Find where the given text appears and provide that cell's center as (X, Y) coordinate. 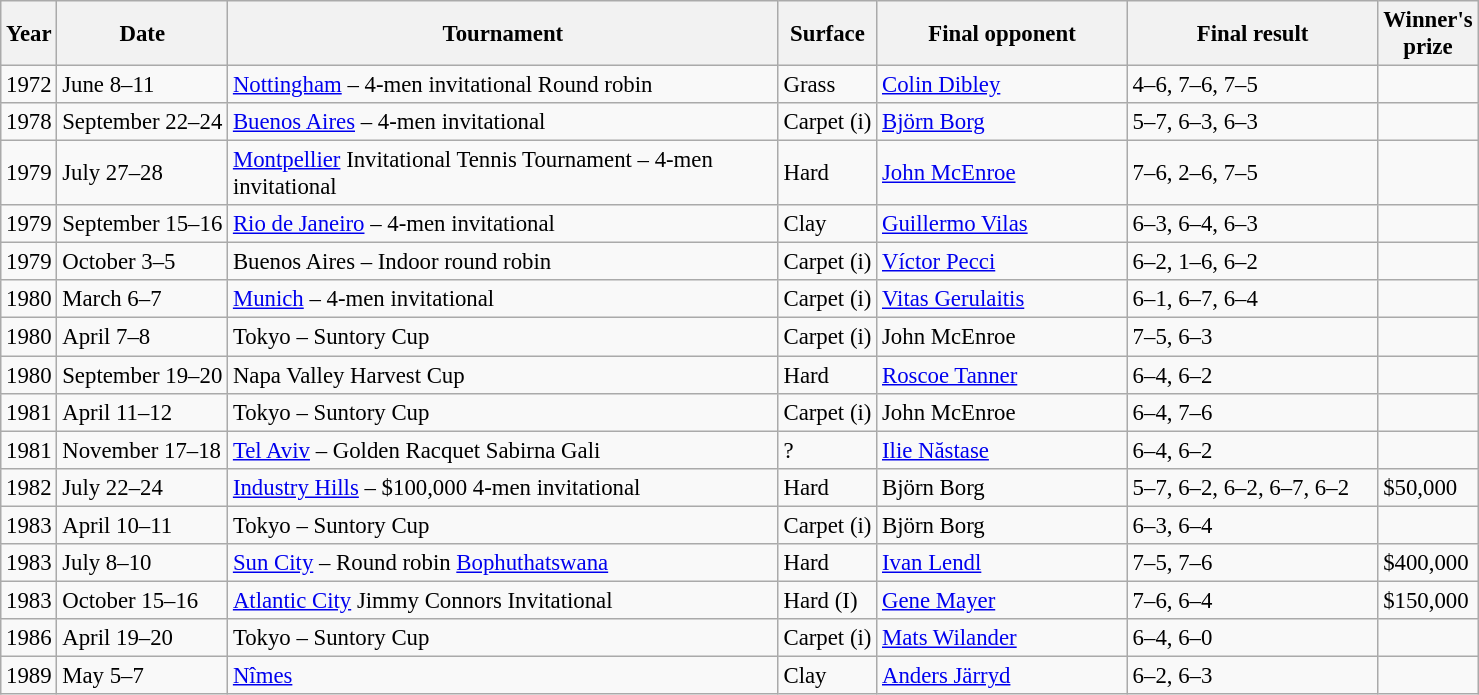
Ivan Lendl (1002, 563)
April 11–12 (142, 412)
Winner's prize (1428, 34)
? (828, 450)
July 27–28 (142, 174)
1972 (29, 85)
6–4, 7–6 (1252, 412)
Rio de Janeiro – 4-men invitational (504, 224)
Sun City – Round robin Bophuthatswana (504, 563)
Surface (828, 34)
6–3, 6–4, 6–3 (1252, 224)
Anders Järryd (1002, 675)
Industry Hills – $100,000 4-men invitational (504, 487)
Guillermo Vilas (1002, 224)
1986 (29, 638)
5–7, 6–2, 6–2, 6–7, 6–2 (1252, 487)
6–2, 1–6, 6–2 (1252, 262)
October 15–16 (142, 600)
1989 (29, 675)
Montpellier Invitational Tennis Tournament – 4-men invitational (504, 174)
7–6, 2–6, 7–5 (1252, 174)
Tournament (504, 34)
Final result (1252, 34)
$400,000 (1428, 563)
1982 (29, 487)
7–5, 7–6 (1252, 563)
Buenos Aires – Indoor round robin (504, 262)
Nottingham – 4-men invitational Round robin (504, 85)
November 17–18 (142, 450)
October 3–5 (142, 262)
Year (29, 34)
September 15–16 (142, 224)
Colin Dibley (1002, 85)
March 6–7 (142, 299)
Nîmes (504, 675)
Hard (I) (828, 600)
Grass (828, 85)
Munich – 4-men invitational (504, 299)
6–2, 6–3 (1252, 675)
September 22–24 (142, 122)
Napa Valley Harvest Cup (504, 375)
Vitas Gerulaitis (1002, 299)
Date (142, 34)
6–1, 6–7, 6–4 (1252, 299)
Ilie Năstase (1002, 450)
6–3, 6–4 (1252, 525)
Final opponent (1002, 34)
$50,000 (1428, 487)
5–7, 6–3, 6–3 (1252, 122)
Víctor Pecci (1002, 262)
September 19–20 (142, 375)
Mats Wilander (1002, 638)
July 22–24 (142, 487)
Buenos Aires – 4-men invitational (504, 122)
July 8–10 (142, 563)
Atlantic City Jimmy Connors Invitational (504, 600)
April 19–20 (142, 638)
7–6, 6–4 (1252, 600)
May 5–7 (142, 675)
April 7–8 (142, 337)
Gene Mayer (1002, 600)
1978 (29, 122)
April 10–11 (142, 525)
$150,000 (1428, 600)
6–4, 6–0 (1252, 638)
Tel Aviv – Golden Racquet Sabirna Gali (504, 450)
Roscoe Tanner (1002, 375)
7–5, 6–3 (1252, 337)
4–6, 7–6, 7–5 (1252, 85)
June 8–11 (142, 85)
